Locate the cell with the specified text and output its (X, Y) center coordinate. 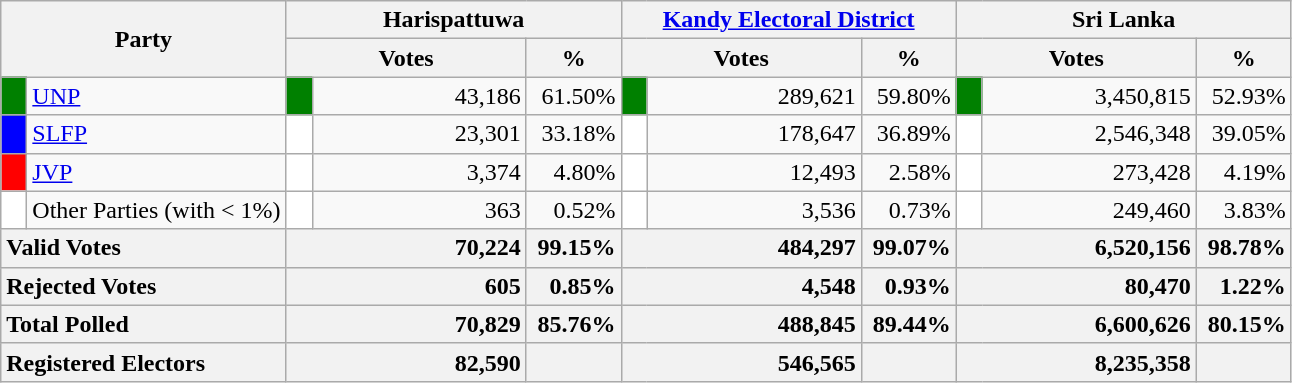
Registered Electors (144, 362)
8,235,358 (1076, 362)
85.76% (574, 324)
3,536 (754, 210)
605 (406, 286)
99.15% (574, 248)
1.22% (1244, 286)
3.83% (1244, 210)
33.18% (574, 134)
Sri Lanka (1124, 20)
273,428 (1089, 172)
6,520,156 (1076, 248)
89.44% (908, 324)
99.07% (908, 248)
Harispattuwa (454, 20)
2.58% (908, 172)
Party (144, 39)
363 (419, 210)
70,224 (406, 248)
12,493 (754, 172)
52.93% (1244, 96)
39.05% (1244, 134)
Kandy Electoral District (788, 20)
0.85% (574, 286)
2,546,348 (1089, 134)
Other Parties (with < 1%) (156, 210)
4.80% (574, 172)
43,186 (419, 96)
6,600,626 (1076, 324)
0.93% (908, 286)
488,845 (741, 324)
23,301 (419, 134)
4.19% (1244, 172)
80.15% (1244, 324)
178,647 (754, 134)
3,450,815 (1089, 96)
36.89% (908, 134)
SLFP (156, 134)
Valid Votes (144, 248)
0.73% (908, 210)
0.52% (574, 210)
Rejected Votes (144, 286)
3,374 (419, 172)
UNP (156, 96)
Total Polled (144, 324)
59.80% (908, 96)
JVP (156, 172)
249,460 (1089, 210)
4,548 (741, 286)
98.78% (1244, 248)
82,590 (406, 362)
80,470 (1076, 286)
70,829 (406, 324)
484,297 (741, 248)
289,621 (754, 96)
546,565 (741, 362)
61.50% (574, 96)
